Provide the [x, y] coordinate of the cell's center where the given text is located.  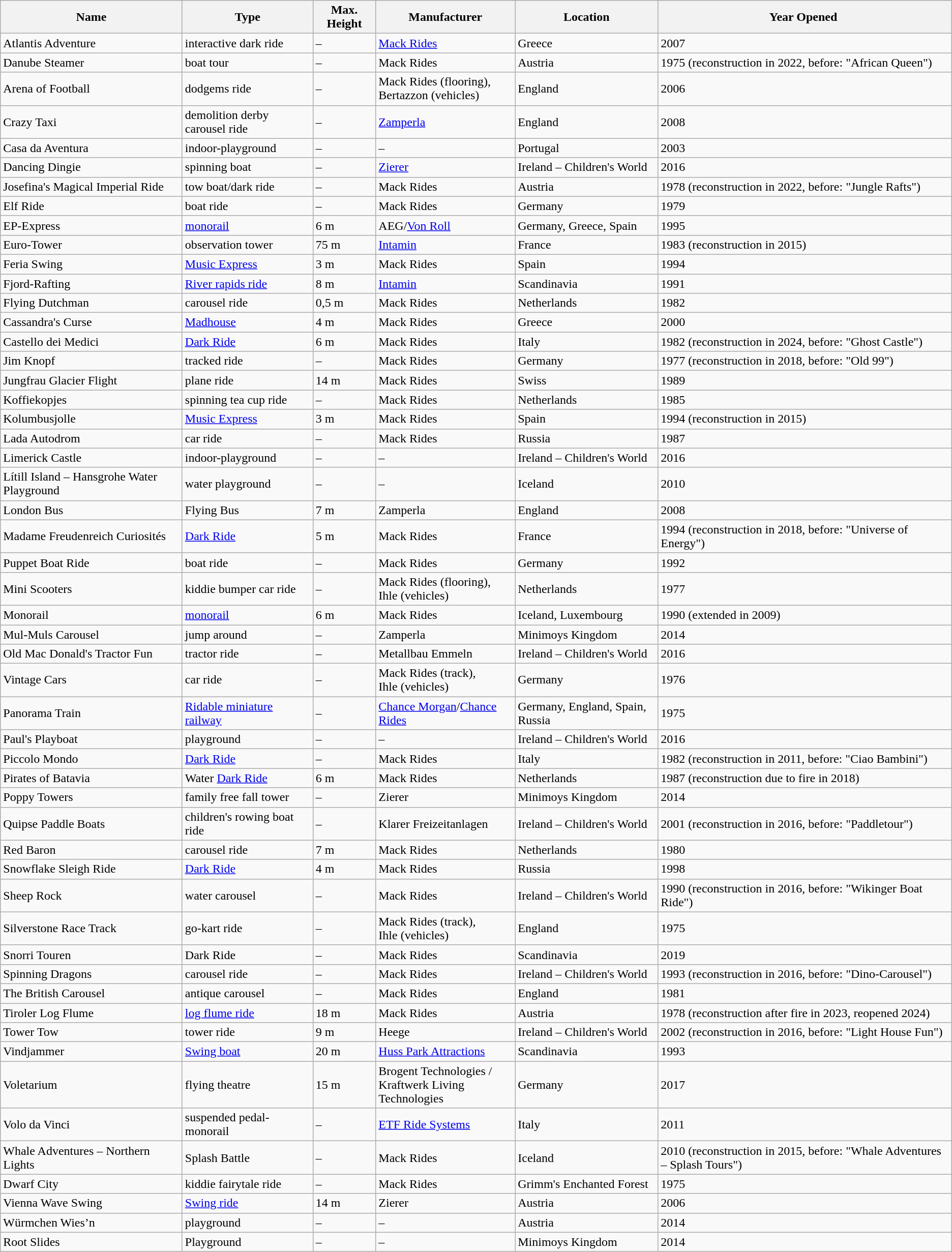
1990 (extended in 2009) [805, 615]
Josefina's Magical Imperial Ride [92, 187]
Heege [445, 1032]
1990 (reconstruction in 2016, before: "Wikinger Boat Ride") [805, 895]
1993 (reconstruction in 2016, before: "Dino-Carousel") [805, 974]
Splash Battle [247, 1157]
Snorri Touren [92, 955]
1994 (reconstruction in 2015) [805, 419]
2000 [805, 322]
Red Baron [92, 850]
ETF Ride Systems [445, 1125]
tow boat/dark ride [247, 187]
kiddie bumper car ride [247, 589]
2001 (reconstruction in 2016, before: "Paddletour") [805, 824]
Lítill Island – Hansgrohe Water Playground [92, 484]
tower ride [247, 1032]
2002 (reconstruction in 2016, before: "Light House Fun") [805, 1032]
Casa da Aventura [92, 148]
Water Dark Ride [247, 778]
observation tower [247, 245]
kiddie fairytale ride [247, 1184]
suspended pedal-monorail [247, 1125]
Old Mac Donald's Tractor Fun [92, 654]
Location [587, 17]
children's rowing boat ride [247, 824]
EP-Express [92, 225]
antique carousel [247, 993]
Panorama Train [92, 713]
Limerick Castle [92, 458]
Germany, England, Spain, Russia [587, 713]
spinning tea cup ride [247, 400]
Chance Morgan/Chance Rides [445, 713]
9 m [344, 1032]
Elf Ride [92, 206]
1995 [805, 225]
boat tour [247, 63]
Poppy Towers [92, 797]
Feria Swing [92, 264]
Portugal [587, 148]
20 m [344, 1052]
75 m [344, 245]
The British Carousel [92, 993]
1976 [805, 680]
Mack Rides (flooring),Ihle (vehicles) [445, 589]
Quipse Paddle Boats [92, 824]
Tower Tow [92, 1032]
Flying Bus [247, 510]
2010 (reconstruction in 2015, before: "Whale Adventures – Splash Tours") [805, 1157]
demolition derby carousel ride [247, 122]
Ridable miniature railway [247, 713]
1977 [805, 589]
Max. Height [344, 17]
1989 [805, 380]
1993 [805, 1052]
1978 (reconstruction after fire in 2023, reopened 2024) [805, 1012]
Madame Freudenreich Curiosités [92, 536]
8 m [344, 283]
Piccolo Mondo [92, 759]
0,5 m [344, 303]
1977 (reconstruction in 2018, before: "Old 99") [805, 361]
Spinning Dragons [92, 974]
water carousel [247, 895]
jump around [247, 634]
2007 [805, 43]
spinning boat [247, 167]
Crazy Taxi [92, 122]
1987 (reconstruction due to fire in 2018) [805, 778]
Metallbau Emmeln [445, 654]
Würmchen Wies’n [92, 1223]
Swing ride [247, 1203]
1982 (reconstruction in 2011, before: "Ciao Bambini") [805, 759]
Jungfrau Glacier Flight [92, 380]
1975 (reconstruction in 2022, before: "African Queen") [805, 63]
Danube Steamer [92, 63]
Kolumbusjolle [92, 419]
15 m [344, 1085]
2017 [805, 1085]
1979 [805, 206]
Dancing Dingie [92, 167]
18 m [344, 1012]
Manufacturer [445, 17]
5 m [344, 536]
Whale Adventures – Northern Lights [92, 1157]
Jim Knopf [92, 361]
Swing boat [247, 1052]
1994 (reconstruction in 2018, before: "Universe of Energy") [805, 536]
AEG/Von Roll [445, 225]
Monorail [92, 615]
Name [92, 17]
Snowflake Sleigh Ride [92, 869]
Mack Rides (flooring),Bertazzon (vehicles) [445, 88]
Puppet Boat Ride [92, 562]
tracked ride [247, 361]
Volo da Vinci [92, 1125]
dodgems ride [247, 88]
Euro-Tower [92, 245]
Castello dei Medici [92, 342]
Tiroler Log Flume [92, 1012]
Playground [247, 1242]
Voletarium [92, 1085]
Flying Dutchman [92, 303]
flying theatre [247, 1085]
1985 [805, 400]
Grimm's Enchanted Forest [587, 1184]
1998 [805, 869]
2010 [805, 484]
Koffiekopjes [92, 400]
Atlantis Adventure [92, 43]
Mini Scooters [92, 589]
Iceland, Luxembourg [587, 615]
interactive dark ride [247, 43]
Arena of Football [92, 88]
1978 (reconstruction in 2022, before: "Jungle Rafts") [805, 187]
family free fall tower [247, 797]
go-kart ride [247, 929]
1992 [805, 562]
Brogent Technologies /Kraftwerk Living Technologies [445, 1085]
Pirates of Batavia [92, 778]
Fjord-Rafting [92, 283]
1980 [805, 850]
log flume ride [247, 1012]
Vintage Cars [92, 680]
Madhouse [247, 322]
1987 [805, 438]
Sheep Rock [92, 895]
Mul-Muls Carousel [92, 634]
1982 [805, 303]
tractor ride [247, 654]
Year Opened [805, 17]
2003 [805, 148]
Vindjammer [92, 1052]
1982 (reconstruction in 2024, before: "Ghost Castle") [805, 342]
2019 [805, 955]
Huss Park Attractions [445, 1052]
plane ride [247, 380]
Cassandra's Curse [92, 322]
Germany, Greece, Spain [587, 225]
Paul's Playboat [92, 739]
2011 [805, 1125]
Root Slides [92, 1242]
Swiss [587, 380]
Type [247, 17]
1981 [805, 993]
water playground [247, 484]
Lada Autodrom [92, 438]
Vienna Wave Swing [92, 1203]
River rapids ride [247, 283]
1983 (reconstruction in 2015) [805, 245]
1994 [805, 264]
Dwarf City [92, 1184]
Klarer Freizeitanlagen [445, 824]
Silverstone Race Track [92, 929]
1991 [805, 283]
London Bus [92, 510]
